Pinpoint the cell where the given text exists, returning its (x, y) midpoint coordinate. 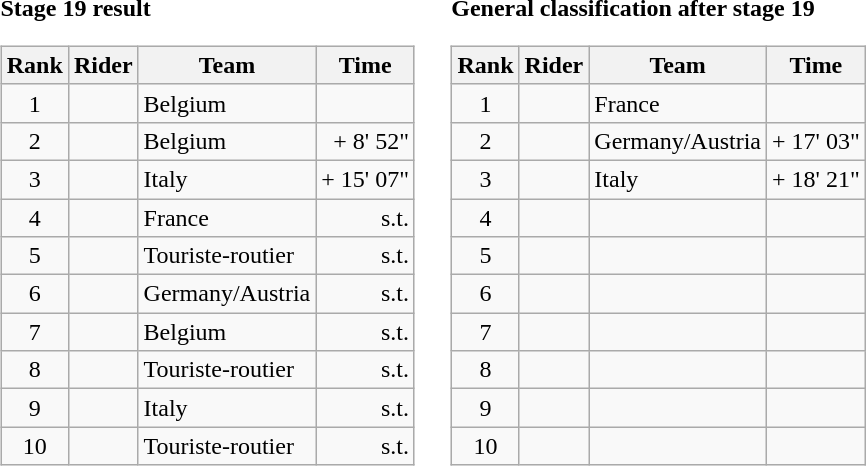
+ 15' 07" (366, 179)
+ 8' 52" (366, 141)
+ 17' 03" (816, 141)
+ 18' 21" (816, 179)
